Identify which cell holds the provided text, then report its [x, y] central coordinate. 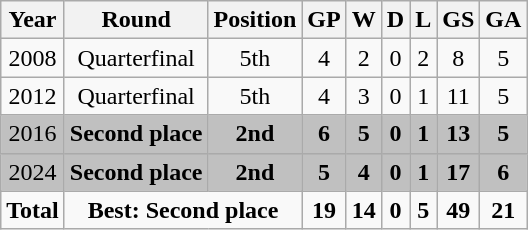
3 [364, 96]
GA [504, 20]
Total [33, 210]
W [364, 20]
Best: Second place [182, 210]
2016 [33, 134]
L [424, 20]
2008 [33, 58]
Round [136, 20]
49 [458, 210]
2024 [33, 172]
19 [324, 210]
2012 [33, 96]
D [395, 20]
8 [458, 58]
13 [458, 134]
17 [458, 172]
14 [364, 210]
Year [33, 20]
11 [458, 96]
GP [324, 20]
GS [458, 20]
21 [504, 210]
Position [255, 20]
